Scan for the cell matching the given text and deliver its [x, y] coordinate at center. 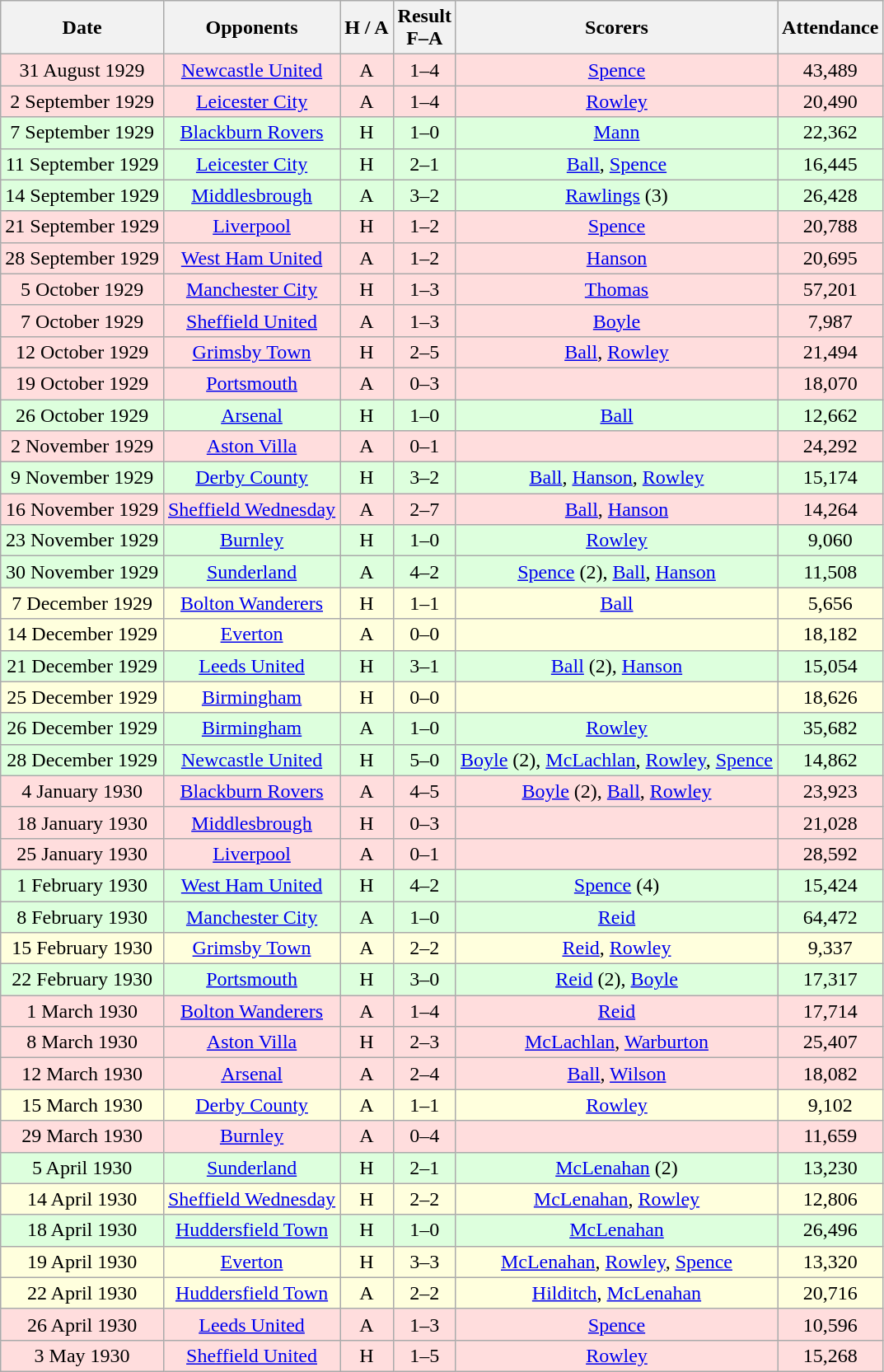
21 December 1929 [82, 666]
9,060 [830, 541]
5–0 [424, 760]
Date [82, 28]
25 December 1929 [82, 697]
Thomas [616, 289]
29 March 1930 [82, 1136]
9 November 1929 [82, 478]
35,682 [830, 728]
25,407 [830, 1042]
19 October 1929 [82, 383]
23,923 [830, 791]
1 March 1930 [82, 1011]
Ball, Rowley [616, 352]
14,862 [830, 760]
2 November 1929 [82, 447]
Boyle (2), Ball, Rowley [616, 791]
Hanson [616, 258]
12,806 [830, 1199]
7 September 1929 [82, 133]
9,102 [830, 1105]
2–5 [424, 352]
Boyle (2), McLachlan, Rowley, Spence [616, 760]
15,268 [830, 1356]
28,592 [830, 854]
2–4 [424, 1074]
2–3 [424, 1042]
5 October 1929 [82, 289]
64,472 [830, 917]
26 October 1929 [82, 414]
22,362 [830, 133]
15,424 [830, 885]
Hilditch, McLenahan [616, 1293]
7,987 [830, 321]
Reid (2), Boyle [616, 980]
26 December 1929 [82, 728]
Spence (2), Ball, Hanson [616, 572]
Spence (4) [616, 885]
McLenahan, Rowley [616, 1199]
McLachlan, Warburton [616, 1042]
18,070 [830, 383]
15,054 [830, 666]
18,082 [830, 1074]
Opponents [251, 28]
2 September 1929 [82, 101]
15 March 1930 [82, 1105]
Boyle [616, 321]
20,788 [830, 227]
22 April 1930 [82, 1293]
26,428 [830, 195]
14 April 1930 [82, 1199]
12,662 [830, 414]
43,489 [830, 70]
Reid, Rowley [616, 948]
21,028 [830, 822]
3–1 [424, 666]
1–5 [424, 1356]
Ball, Hanson, Rowley [616, 478]
4 January 1930 [82, 791]
5,656 [830, 603]
20,716 [830, 1293]
10,596 [830, 1324]
23 November 1929 [82, 541]
17,317 [830, 980]
5 April 1930 [82, 1168]
Ball, Spence [616, 164]
21,494 [830, 352]
28 September 1929 [82, 258]
14 September 1929 [82, 195]
15 February 1930 [82, 948]
8 March 1930 [82, 1042]
20,695 [830, 258]
57,201 [830, 289]
16,445 [830, 164]
Mann [616, 133]
Attendance [830, 28]
12 March 1930 [82, 1074]
Rawlings (3) [616, 195]
7 October 1929 [82, 321]
24,292 [830, 447]
17,714 [830, 1011]
14,264 [830, 509]
31 August 1929 [82, 70]
3–0 [424, 980]
H / A [367, 28]
26 April 1930 [82, 1324]
11,508 [830, 572]
Scorers [616, 28]
Ball, Wilson [616, 1074]
26,496 [830, 1230]
1 February 1930 [82, 885]
3–3 [424, 1262]
Ball (2), Hanson [616, 666]
4–5 [424, 791]
11,659 [830, 1136]
16 November 1929 [82, 509]
18,626 [830, 697]
18 April 1930 [82, 1230]
2–7 [424, 509]
9,337 [830, 948]
19 April 1930 [82, 1262]
8 February 1930 [82, 917]
28 December 1929 [82, 760]
25 January 1930 [82, 854]
McLenahan (2) [616, 1168]
11 September 1929 [82, 164]
13,230 [830, 1168]
14 December 1929 [82, 634]
21 September 1929 [82, 227]
18 January 1930 [82, 822]
McLenahan, Rowley, Spence [616, 1262]
12 October 1929 [82, 352]
0–4 [424, 1136]
13,320 [830, 1262]
20,490 [830, 101]
ResultF–A [424, 28]
15,174 [830, 478]
22 February 1930 [82, 980]
3 May 1930 [82, 1356]
7 December 1929 [82, 603]
18,182 [830, 634]
Ball, Hanson [616, 509]
30 November 1929 [82, 572]
McLenahan [616, 1230]
